Pinpoint the cell where the given text exists, returning its (X, Y) midpoint coordinate. 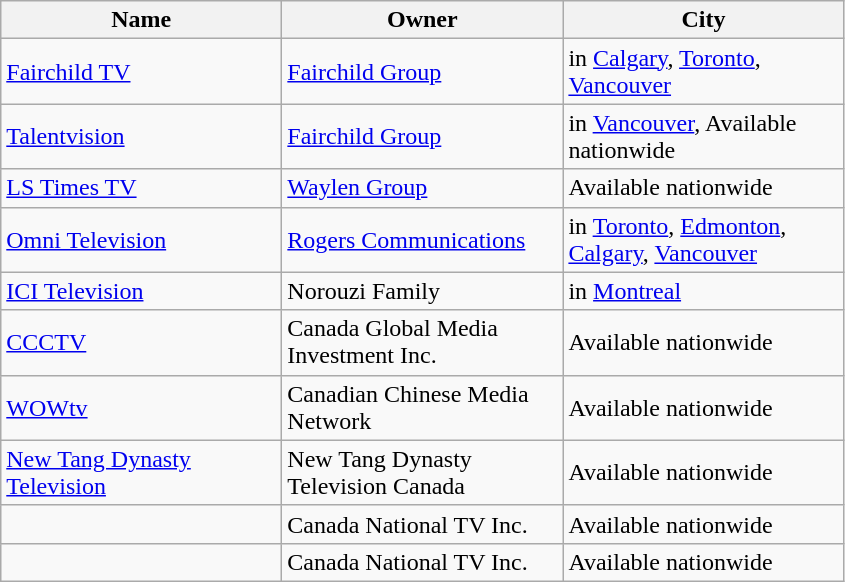
New Tang Dynasty Television Canada (422, 472)
City (704, 20)
Waylen Group (422, 188)
Rogers Communications (422, 240)
in Toronto, Edmonton, Calgary, Vancouver (704, 240)
Owner (422, 20)
in Montreal (704, 291)
CCCTV (142, 342)
Talentvision (142, 136)
New Tang Dynasty Television (142, 472)
in Calgary, Toronto, Vancouver (704, 72)
Canadian Chinese Media Network (422, 408)
Norouzi Family (422, 291)
Canada Global Media Investment Inc. (422, 342)
Fairchild TV (142, 72)
Name (142, 20)
LS Times TV (142, 188)
ICI Television (142, 291)
Omni Television (142, 240)
WOWtv (142, 408)
in Vancouver, Available nationwide (704, 136)
